Extract the [x, y] coordinate from the center of the cell holding the provided text.  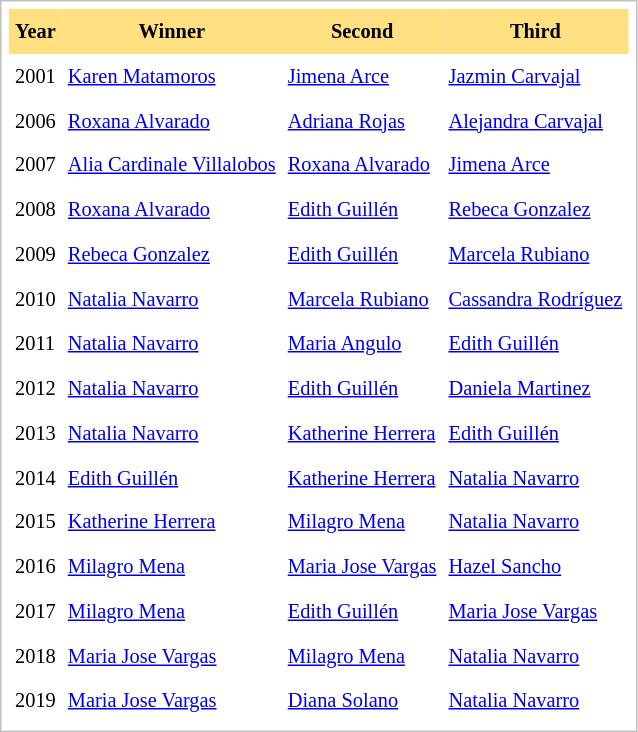
Cassandra Rodríguez [535, 300]
Alia Cardinale Villalobos [172, 166]
Adriana Rojas [362, 120]
2015 [36, 522]
2017 [36, 612]
2010 [36, 300]
2007 [36, 166]
2016 [36, 566]
Winner [172, 32]
2008 [36, 210]
Jazmin Carvajal [535, 76]
Year [36, 32]
Third [535, 32]
Second [362, 32]
2018 [36, 656]
2006 [36, 120]
2013 [36, 434]
2012 [36, 388]
2011 [36, 344]
2001 [36, 76]
Hazel Sancho [535, 566]
Karen Matamoros [172, 76]
2019 [36, 700]
2009 [36, 254]
Alejandra Carvajal [535, 120]
Daniela Martinez [535, 388]
Diana Solano [362, 700]
2014 [36, 478]
Maria Angulo [362, 344]
